Capture the cell that displays the provided text and extract its [X, Y] central coordinate. 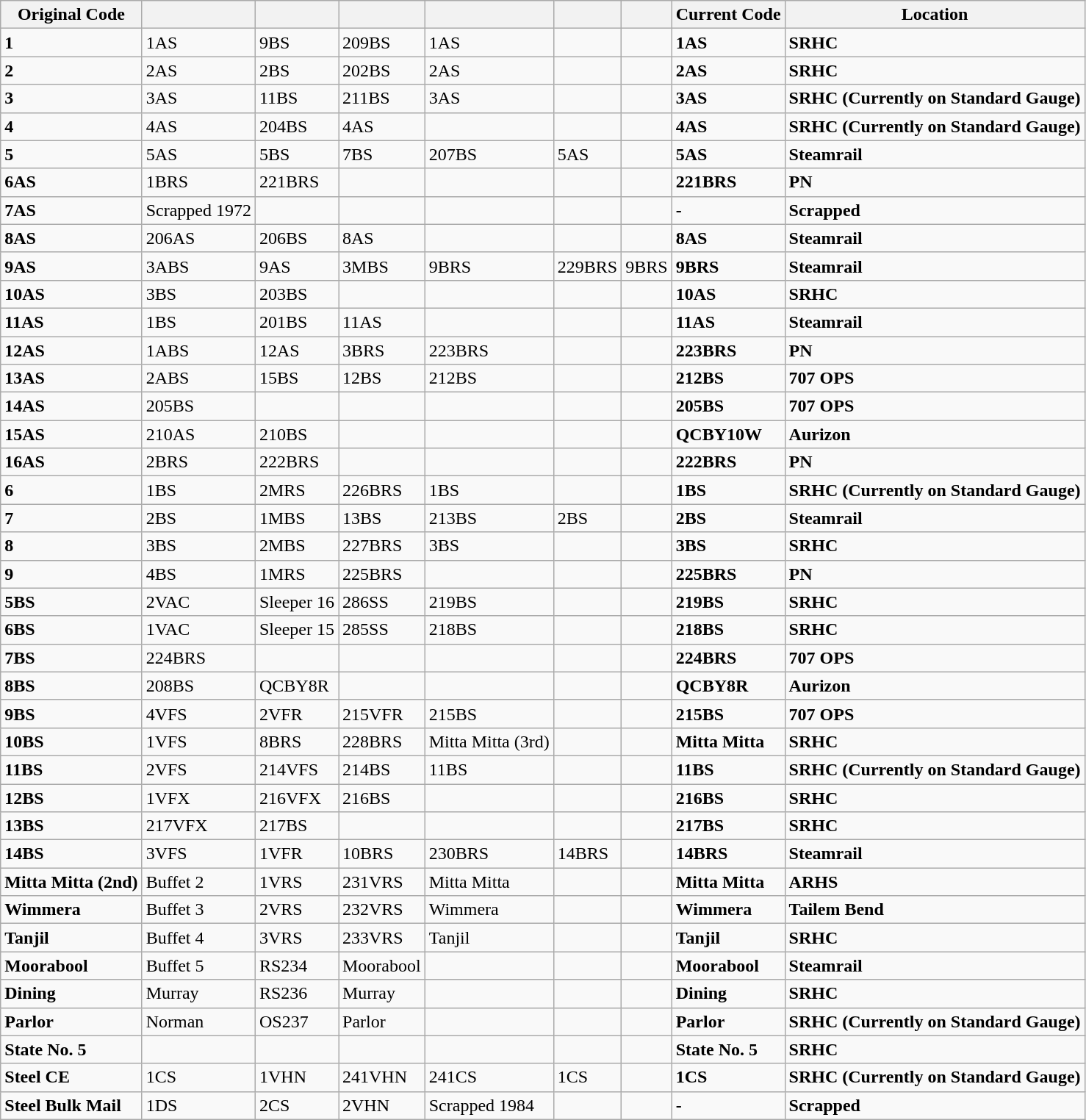
210AS [198, 434]
2VAC [198, 602]
6AS [71, 182]
8 [71, 546]
206AS [198, 238]
233VRS [381, 938]
231VRS [381, 882]
1BRS [198, 182]
1MRS [297, 574]
4VFS [198, 714]
1VFS [198, 742]
2MRS [297, 490]
15AS [71, 434]
206BS [297, 238]
14AS [71, 406]
4 [71, 126]
8BRS [297, 742]
QCBY10W [728, 434]
286SS [381, 602]
5 [71, 154]
1ABS [198, 351]
Norman [198, 1022]
2MBS [297, 546]
1VFX [198, 797]
10BRS [381, 854]
8BS [71, 686]
OS237 [297, 1022]
230BRS [489, 854]
214BS [381, 769]
209BS [381, 43]
1VAC [198, 630]
1 [71, 43]
Buffet 3 [198, 910]
7AS [71, 210]
1VHN [297, 1077]
3VFS [198, 854]
Buffet 2 [198, 882]
232VRS [381, 910]
214VFS [297, 769]
6 [71, 490]
217VFX [198, 826]
1MBS [297, 518]
Mitta Mitta (3rd) [489, 742]
13AS [71, 378]
213BS [489, 518]
241VHN [381, 1077]
2BRS [198, 462]
215VFR [381, 714]
227BRS [381, 546]
228BRS [381, 742]
10BS [71, 742]
4BS [198, 574]
201BS [297, 322]
3ABS [198, 266]
211BS [381, 98]
Location [935, 15]
Sleeper 16 [297, 602]
208BS [198, 686]
15BS [297, 378]
Sleeper 15 [297, 630]
210BS [297, 434]
2 [71, 71]
2VRS [297, 910]
2VFS [198, 769]
204BS [297, 126]
14BS [71, 854]
Buffet 5 [198, 966]
Buffet 4 [198, 938]
RS234 [297, 966]
2VHN [381, 1105]
Tailem Bend [935, 910]
2ABS [198, 378]
229BRS [587, 266]
1VFR [297, 854]
2CS [297, 1105]
1VRS [297, 882]
9 [71, 574]
Mitta Mitta (2nd) [71, 882]
6BS [71, 630]
202BS [381, 71]
216VFX [297, 797]
203BS [297, 294]
Scrapped 1972 [198, 210]
285SS [381, 630]
3MBS [381, 266]
241CS [489, 1077]
Scrapped 1984 [489, 1105]
ARHS [935, 882]
1DS [198, 1105]
3VRS [297, 938]
2VFR [297, 714]
Steel CE [71, 1077]
3BRS [381, 351]
16AS [71, 462]
7 [71, 518]
Original Code [71, 15]
3 [71, 98]
RS236 [297, 994]
Steel Bulk Mail [71, 1105]
226BRS [381, 490]
207BS [489, 154]
Current Code [728, 15]
